Provide the [X, Y] coordinate of the cell's center where the given text is located.  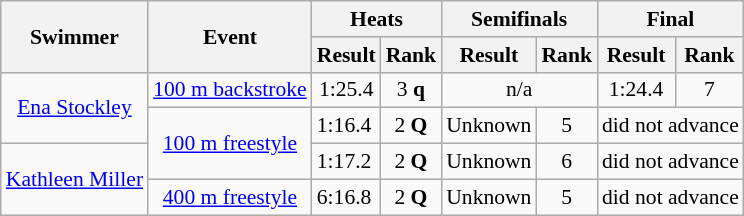
100 m freestyle [230, 144]
7 [710, 90]
Kathleen Miller [74, 180]
n/a [519, 90]
1:16.4 [346, 126]
1:17.2 [346, 162]
100 m backstroke [230, 90]
1:25.4 [346, 90]
6:16.8 [346, 197]
Semifinals [519, 19]
Final [670, 19]
400 m freestyle [230, 197]
Swimmer [74, 36]
Ena Stockley [74, 108]
6 [566, 162]
Heats [376, 19]
Event [230, 36]
1:24.4 [636, 90]
3 q [412, 90]
